Scan for the cell matching the given text and deliver its (X, Y) coordinate at center. 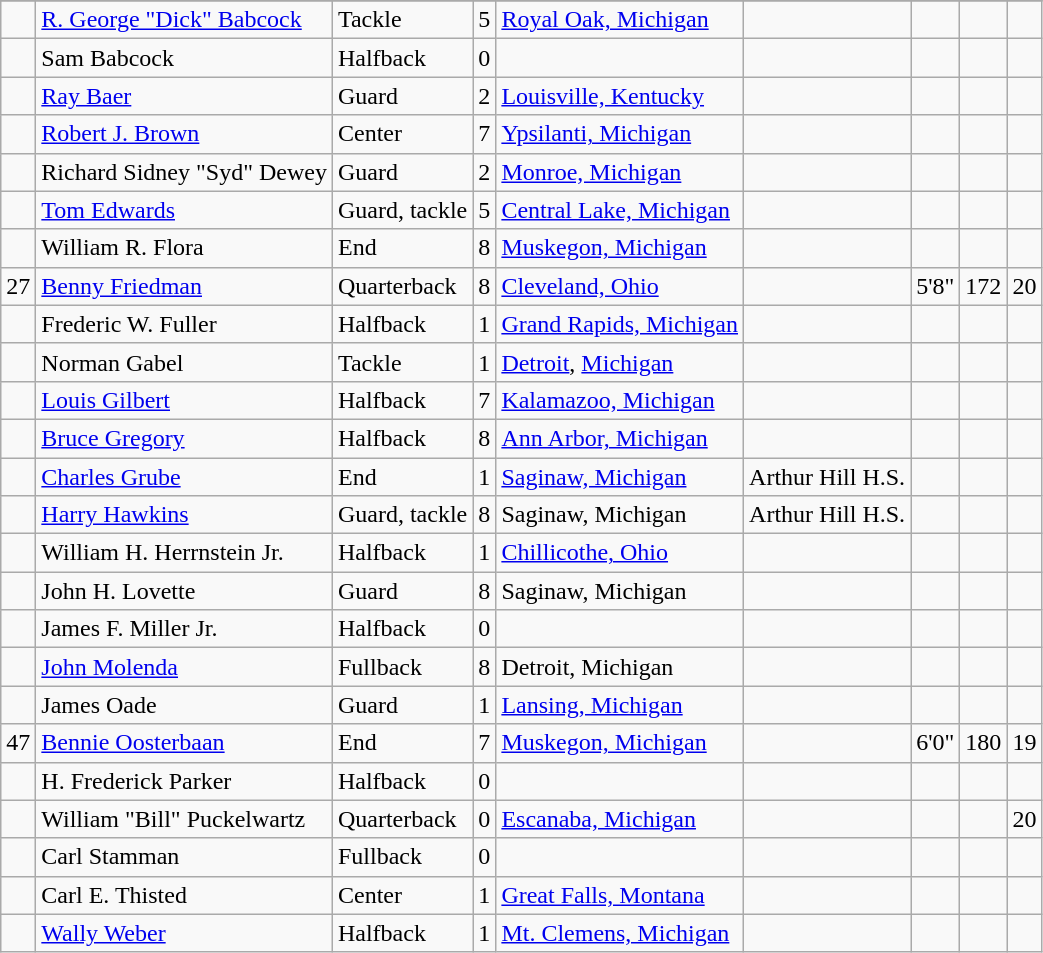
John H. Lovette (184, 591)
Carl Stamman (184, 857)
Mt. Clemens, Michigan (620, 933)
Sam Babcock (184, 58)
180 (984, 743)
Louisville, Kentucky (620, 96)
Chillicothe, Ohio (620, 553)
William "Bill" Puckelwartz (184, 819)
Bennie Oosterbaan (184, 743)
Monroe, Michigan (620, 172)
Robert J. Brown (184, 134)
Benny Friedman (184, 286)
Escanaba, Michigan (620, 819)
Grand Rapids, Michigan (620, 324)
William H. Herrnstein Jr. (184, 553)
Kalamazoo, Michigan (620, 400)
Bruce Gregory (184, 438)
Norman Gabel (184, 362)
James F. Miller Jr. (184, 629)
Wally Weber (184, 933)
Cleveland, Ohio (620, 286)
Carl E. Thisted (184, 895)
6'0" (936, 743)
H. Frederick Parker (184, 781)
Royal Oak, Michigan (620, 20)
Harry Hawkins (184, 515)
Lansing, Michigan (620, 705)
Ypsilanti, Michigan (620, 134)
172 (984, 286)
Great Falls, Montana (620, 895)
Louis Gilbert (184, 400)
Frederic W. Fuller (184, 324)
Ann Arbor, Michigan (620, 438)
William R. Flora (184, 248)
James Oade (184, 705)
Richard Sidney "Syd" Dewey (184, 172)
19 (1024, 743)
27 (18, 286)
John Molenda (184, 667)
R. George "Dick" Babcock (184, 20)
Tom Edwards (184, 210)
Central Lake, Michigan (620, 210)
Ray Baer (184, 96)
47 (18, 743)
Charles Grube (184, 477)
5'8" (936, 286)
